Find where the given text appears and provide that cell's center as (X, Y) coordinate. 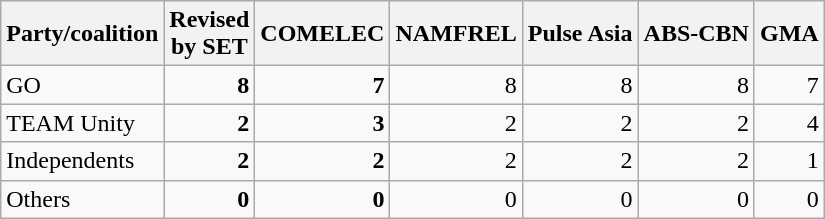
1 (789, 161)
TEAM Unity (82, 123)
Party/coalition (82, 34)
4 (789, 123)
3 (322, 123)
GMA (789, 34)
ABS-CBN (696, 34)
Independents (82, 161)
Pulse Asia (580, 34)
GO (82, 85)
Revisedby SET (210, 34)
Others (82, 199)
COMELEC (322, 34)
NAMFREL (456, 34)
